From the cell containing the given text, extract its center point as (X, Y) coordinate. 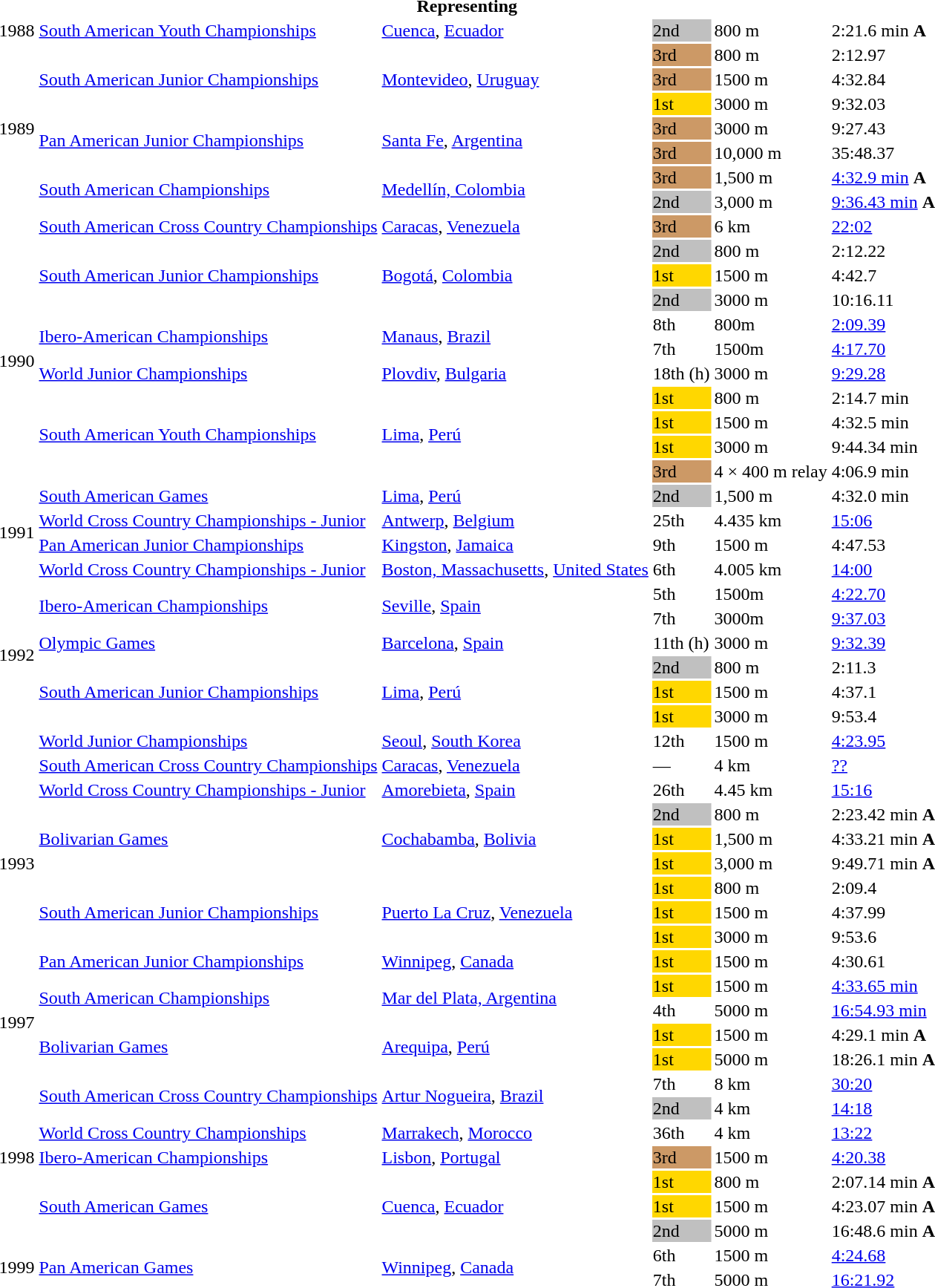
10,000 m (770, 153)
8th (681, 324)
Barcelona, Spain (515, 643)
26th (681, 790)
36th (681, 1133)
Winnipeg, Canada (515, 961)
Santa Fe, Argentina (515, 141)
4.45 km (770, 790)
Plovdiv, Bulgaria (515, 373)
Mar del Plata, Argentina (515, 998)
4 × 400 m relay (770, 471)
Manaus, Brazil (515, 337)
Antwerp, Belgium (515, 520)
9th (681, 545)
12th (681, 741)
4th (681, 1010)
Bogotá, Colombia (515, 275)
6 km (770, 226)
Cochabamba, Bolivia (515, 839)
Lisbon, Portugal (515, 1157)
4.005 km (770, 569)
Artur Nogueira, Brazil (515, 1096)
25th (681, 520)
Montevideo, Uruguay (515, 79)
Seville, Spain (515, 606)
Medellín, Colombia (515, 190)
Boston, Massachusetts, United States (515, 569)
Kingston, Jamaica (515, 545)
800m (770, 324)
18th (h) (681, 373)
Amorebieta, Spain (515, 790)
Marrakech, Morocco (515, 1133)
— (681, 765)
Olympic Games (208, 643)
Puerto La Cruz, Venezuela (515, 912)
8 km (770, 1084)
Seoul, South Korea (515, 741)
World Cross Country Championships (208, 1133)
11th (h) (681, 643)
3000m (770, 618)
5th (681, 594)
4.435 km (770, 520)
Arequipa, Perú (515, 1047)
